Extract the (X, Y) coordinate from the center of the cell holding the provided text.  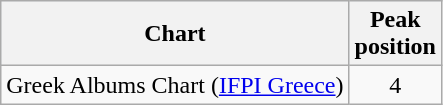
4 (395, 85)
Greek Albums Chart (IFPI Greece) (175, 85)
Chart (175, 34)
Peakposition (395, 34)
